Return the (X, Y) coordinate for the center point of the cell that contains the specified text.  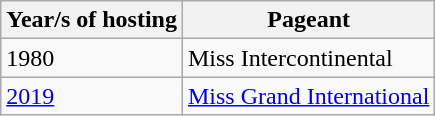
1980 (92, 58)
Pageant (308, 20)
Miss Grand International (308, 96)
Miss Intercontinental (308, 58)
Year/s of hosting (92, 20)
2019 (92, 96)
